Search for the cell housing the specified text and yield its [X, Y] center coordinate. 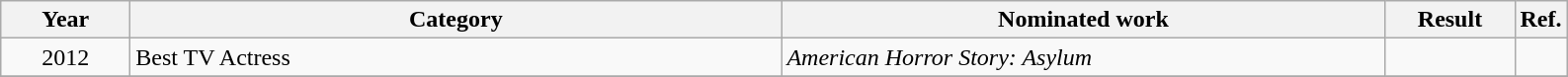
Best TV Actress [456, 57]
Category [456, 20]
Result [1450, 20]
Year [65, 20]
Nominated work [1083, 20]
2012 [65, 57]
Ref. [1541, 20]
American Horror Story: Asylum [1083, 57]
